Scan for the cell matching the given text and deliver its [x, y] coordinate at center. 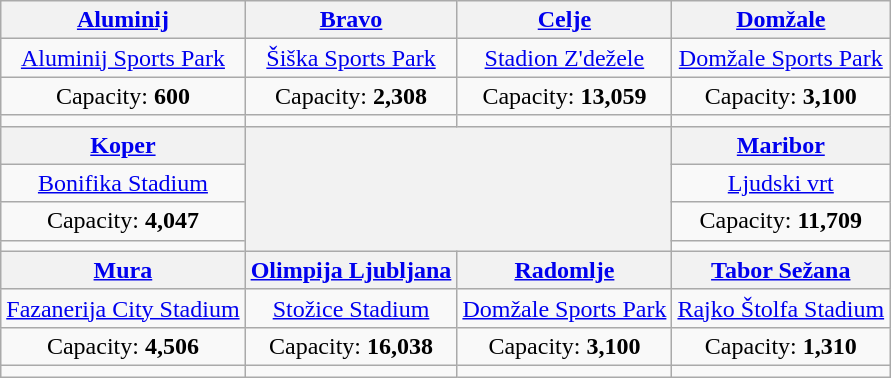
Aluminij [123, 20]
Mura [123, 270]
Aluminij Sports Park [123, 58]
Tabor Sežana [781, 270]
Capacity: 600 [123, 96]
Ljudski vrt [781, 183]
Domžale [781, 20]
Celje [564, 20]
Capacity: 16,038 [351, 346]
Capacity: 1,310 [781, 346]
Koper [123, 145]
Capacity: 11,709 [781, 221]
Bravo [351, 20]
Šiška Sports Park [351, 58]
Bonifika Stadium [123, 183]
Olimpija Ljubljana [351, 270]
Radomlje [564, 270]
Stožice Stadium [351, 308]
Capacity: 4,047 [123, 221]
Capacity: 2,308 [351, 96]
Rajko Štolfa Stadium [781, 308]
Stadion Z'dežele [564, 58]
Capacity: 13,059 [564, 96]
Fazanerija City Stadium [123, 308]
Maribor [781, 145]
Capacity: 4,506 [123, 346]
